Locate the cell with the specified text and output its [x, y] center coordinate. 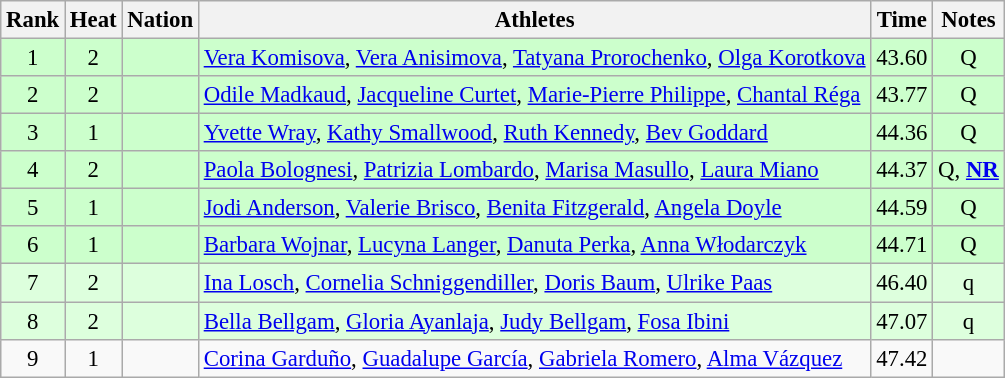
Corina Garduño, Guadalupe García, Gabriela Romero, Alma Vázquez [534, 358]
6 [33, 245]
44.36 [902, 133]
Time [902, 20]
7 [33, 283]
Nation [160, 20]
44.59 [902, 208]
43.60 [902, 58]
43.77 [902, 95]
Bella Bellgam, Gloria Ayanlaja, Judy Bellgam, Fosa Ibini [534, 321]
4 [33, 170]
Heat [94, 20]
Rank [33, 20]
Paola Bolognesi, Patrizia Lombardo, Marisa Masullo, Laura Miano [534, 170]
Yvette Wray, Kathy Smallwood, Ruth Kennedy, Bev Goddard [534, 133]
47.42 [902, 358]
46.40 [902, 283]
5 [33, 208]
Ina Losch, Cornelia Schniggendiller, Doris Baum, Ulrike Paas [534, 283]
47.07 [902, 321]
8 [33, 321]
Q, NR [968, 170]
44.71 [902, 245]
Odile Madkaud, Jacqueline Curtet, Marie-Pierre Philippe, Chantal Réga [534, 95]
Notes [968, 20]
3 [33, 133]
44.37 [902, 170]
Athletes [534, 20]
Barbara Wojnar, Lucyna Langer, Danuta Perka, Anna Włodarczyk [534, 245]
9 [33, 358]
Vera Komisova, Vera Anisimova, Tatyana Prorochenko, Olga Korotkova [534, 58]
Jodi Anderson, Valerie Brisco, Benita Fitzgerald, Angela Doyle [534, 208]
